Capture the cell that displays the provided text and extract its (x, y) central coordinate. 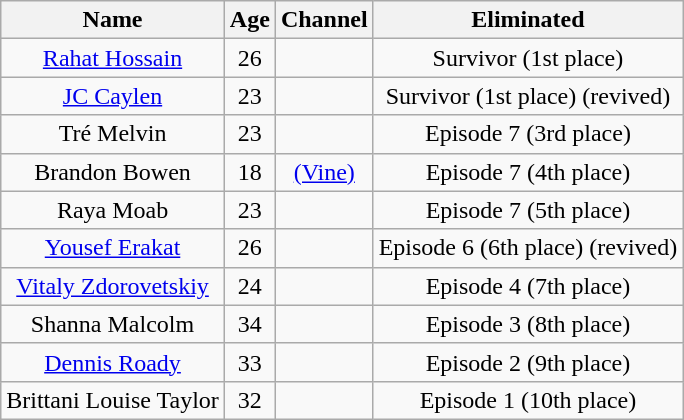
Dennis Roady (113, 362)
Age (250, 20)
Channel (324, 20)
Tré Melvin (113, 134)
Yousef Erakat (113, 248)
Episode 6 (6th place) (revived) (528, 248)
18 (250, 172)
34 (250, 324)
Episode 3 (8th place) (528, 324)
Survivor (1st place) (revived) (528, 96)
32 (250, 400)
Episode 1 (10th place) (528, 400)
33 (250, 362)
Name (113, 20)
Vitaly Zdorovetskiy (113, 286)
Brittani Louise Taylor (113, 400)
Survivor (1st place) (528, 58)
Raya Moab (113, 210)
Rahat Hossain (113, 58)
24 (250, 286)
Episode 7 (4th place) (528, 172)
Eliminated (528, 20)
(Vine) (324, 172)
Episode 7 (5th place) (528, 210)
Episode 2 (9th place) (528, 362)
Episode 7 (3rd place) (528, 134)
JC Caylen (113, 96)
Episode 4 (7th place) (528, 286)
Shanna Malcolm (113, 324)
Brandon Bowen (113, 172)
